Determine the [x, y] coordinate at the center of the cell enclosing the given text.  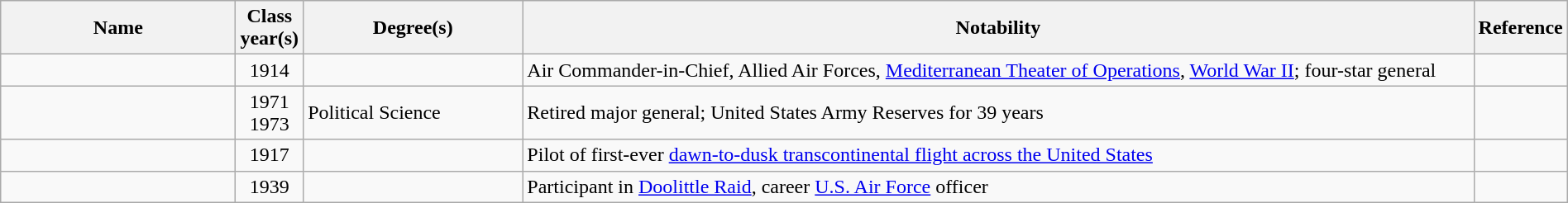
1914 [270, 70]
1939 [270, 186]
Reference [1520, 28]
Class year(s) [270, 28]
Pilot of first-ever dawn-to-dusk transcontinental flight across the United States [998, 155]
Air Commander-in-Chief, Allied Air Forces, Mediterranean Theater of Operations, World War II; four-star general [998, 70]
Notability [998, 28]
Retired major general; United States Army Reserves for 39 years [998, 112]
Political Science [414, 112]
Participant in Doolittle Raid, career U.S. Air Force officer [998, 186]
19711973 [270, 112]
Name [118, 28]
Degree(s) [414, 28]
1917 [270, 155]
